Capture the cell that displays the provided text and extract its [x, y] central coordinate. 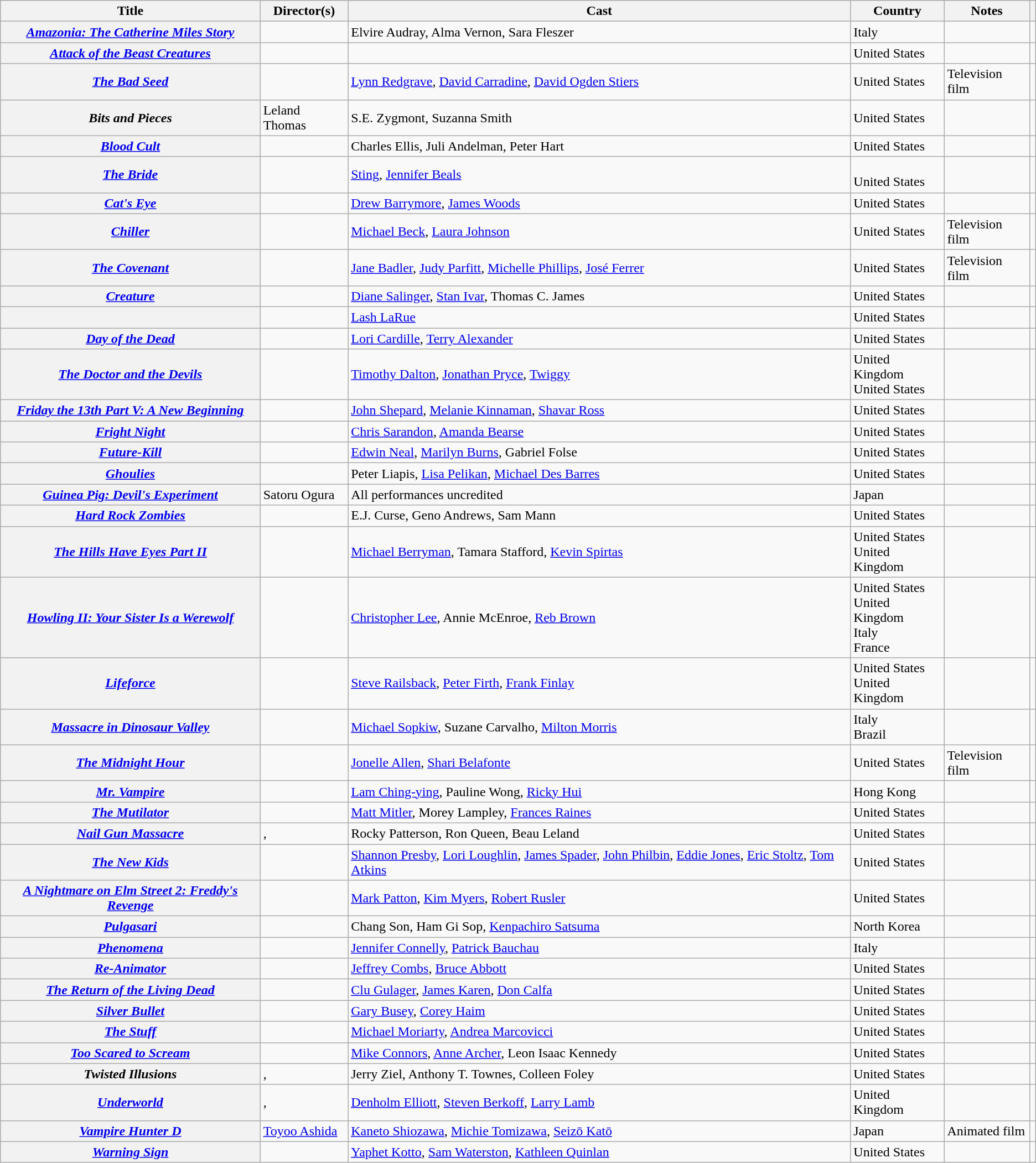
Too Scared to Scream [131, 1053]
Phenomena [131, 948]
The Bride [131, 175]
Lam Ching-ying, Pauline Wong, Ricky Hui [599, 791]
Peter Liapis, Lisa Pelikan, Michael Des Barres [599, 474]
Kaneto Shiozawa, Michie Tomizawa, Seizō Katō [599, 1131]
Satoru Ogura [304, 495]
Silver Bullet [131, 1011]
Chang Son, Ham Gi Sop, Kenpachiro Satsuma [599, 927]
All performances uncredited [599, 495]
Edwin Neal, Marilyn Burns, Gabriel Folse [599, 453]
Michael Sopkiw, Suzane Carvalho, Milton Morris [599, 727]
Country [898, 11]
Twisted Illusions [131, 1074]
Notes [987, 11]
Nail Gun Massacre [131, 833]
Creature [131, 296]
Fright Night [131, 432]
Jonelle Allen, Shari Belafonte [599, 762]
Cat's Eye [131, 203]
Yaphet Kotto, Sam Waterston, Kathleen Quinlan [599, 1152]
Day of the Dead [131, 338]
Timothy Dalton, Jonathan Pryce, Twiggy [599, 375]
Vampire Hunter D [131, 1131]
Ghoulies [131, 474]
The Covenant [131, 268]
Future-Kill [131, 453]
United StatesUnited KingdomItalyFrance [898, 617]
Clu Gulager, James Karen, Don Calfa [599, 990]
The New Kids [131, 862]
Shannon Presby, Lori Loughlin, James Spader, John Philbin, Eddie Jones, Eric Stoltz, Tom Atkins [599, 862]
Blood Cult [131, 146]
Denholm Elliott, Steven Berkoff, Larry Lamb [599, 1102]
Friday the 13th Part V: A New Beginning [131, 411]
S.E. Zygmont, Suzanna Smith [599, 117]
Director(s) [304, 11]
Amazonia: The Catherine Miles Story [131, 32]
Drew Barrymore, James Woods [599, 203]
E.J. Curse, Geno Andrews, Sam Mann [599, 516]
Jerry Ziel, Anthony T. Townes, Colleen Foley [599, 1074]
Pulgasari [131, 927]
Sting, Jennifer Beals [599, 175]
Massacre in Dinosaur Valley [131, 727]
Chiller [131, 231]
Warning Sign [131, 1152]
The Midnight Hour [131, 762]
Michael Beck, Laura Johnson [599, 231]
ItalyBrazil [898, 727]
Chris Sarandon, Amanda Bearse [599, 432]
Gary Busey, Corey Haim [599, 1011]
Rocky Patterson, Ron Queen, Beau Leland [599, 833]
Lifeforce [131, 683]
Mr. Vampire [131, 791]
Lynn Redgrave, David Carradine, David Ogden Stiers [599, 82]
Bits and Pieces [131, 117]
Underworld [131, 1102]
Title [131, 11]
A Nightmare on Elm Street 2: Freddy's Revenge [131, 899]
Diane Salinger, Stan Ivar, Thomas C. James [599, 296]
Attack of the Beast Creatures [131, 53]
The Bad Seed [131, 82]
Re-Animator [131, 969]
Guinea Pig: Devil's Experiment [131, 495]
The Mutilator [131, 812]
Michael Moriarty, Andrea Marcovicci [599, 1032]
Steve Railsback, Peter Firth, Frank Finlay [599, 683]
Hard Rock Zombies [131, 516]
John Shepard, Melanie Kinnaman, Shavar Ross [599, 411]
Animated film [987, 1131]
Mark Patton, Kim Myers, Robert Rusler [599, 899]
The Stuff [131, 1032]
Cast [599, 11]
Toyoo Ashida [304, 1131]
United Kingdom [898, 1102]
Christopher Lee, Annie McEnroe, Reb Brown [599, 617]
Matt Mitler, Morey Lampley, Frances Raines [599, 812]
Lash LaRue [599, 317]
Charles Ellis, Juli Andelman, Peter Hart [599, 146]
The Return of the Living Dead [131, 990]
The Doctor and the Devils [131, 375]
Hong Kong [898, 791]
Jeffrey Combs, Bruce Abbott [599, 969]
Jennifer Connelly, Patrick Bauchau [599, 948]
United KingdomUnited States [898, 375]
North Korea [898, 927]
Elvire Audray, Alma Vernon, Sara Fleszer [599, 32]
Mike Connors, Anne Archer, Leon Isaac Kennedy [599, 1053]
Jane Badler, Judy Parfitt, Michelle Phillips, José Ferrer [599, 268]
Lori Cardille, Terry Alexander [599, 338]
Howling II: Your Sister Is a Werewolf [131, 617]
Michael Berryman, Tamara Stafford, Kevin Spirtas [599, 552]
The Hills Have Eyes Part II [131, 552]
Leland Thomas [304, 117]
